From the cell containing the given text, extract its center point as (X, Y) coordinate. 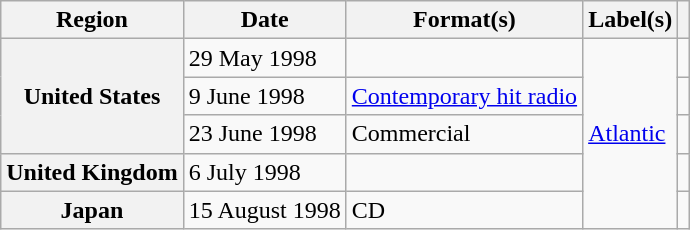
Commercial (464, 134)
Region (92, 20)
Contemporary hit radio (464, 96)
6 July 1998 (264, 172)
9 June 1998 (264, 96)
15 August 1998 (264, 210)
CD (464, 210)
Atlantic (630, 134)
United States (92, 96)
23 June 1998 (264, 134)
Date (264, 20)
29 May 1998 (264, 58)
Label(s) (630, 20)
United Kingdom (92, 172)
Japan (92, 210)
Format(s) (464, 20)
